Capture the cell that displays the provided text and extract its [x, y] central coordinate. 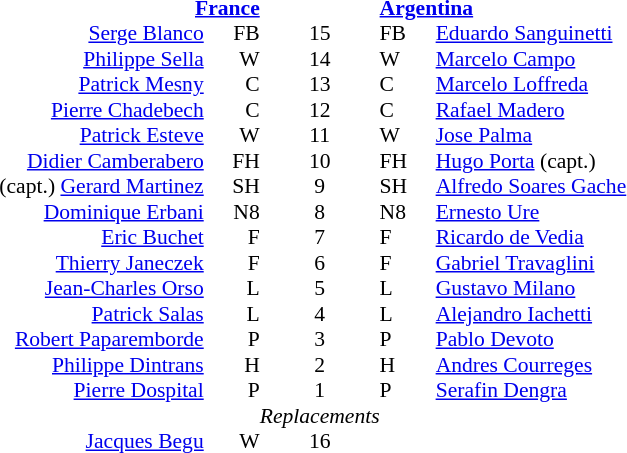
9 [320, 187]
4 [320, 314]
3 [320, 339]
6 [320, 263]
10 [320, 161]
8 [320, 212]
14 [320, 59]
11 [320, 135]
1 [320, 391]
15 [320, 33]
12 [320, 110]
13 [320, 85]
2 [320, 365]
5 [320, 289]
Replacements [320, 416]
7 [320, 237]
